Output the [x, y] coordinate of the center of the cell containing the given text.  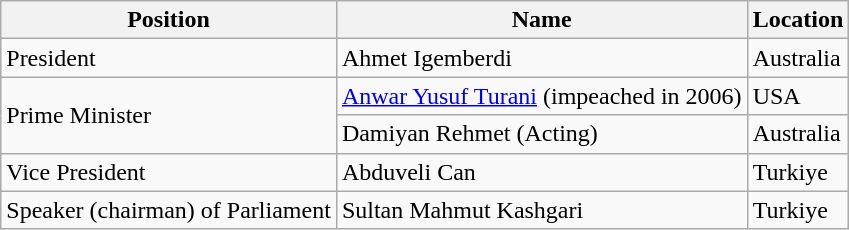
Damiyan Rehmet (Acting) [542, 134]
Location [798, 20]
Name [542, 20]
Abduveli Can [542, 172]
Sultan Mahmut Kashgari [542, 210]
President [169, 58]
Vice President [169, 172]
Prime Minister [169, 115]
Anwar Yusuf Turani (impeached in 2006) [542, 96]
USA [798, 96]
Position [169, 20]
Ahmet Igemberdi [542, 58]
Speaker (chairman) of Parliament [169, 210]
